Return the (X, Y) coordinate for the center point of the cell that contains the specified text.  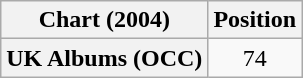
Position (255, 20)
74 (255, 58)
Chart (2004) (104, 20)
UK Albums (OCC) (104, 58)
